Determine the (x, y) coordinate at the center of the cell enclosing the given text.  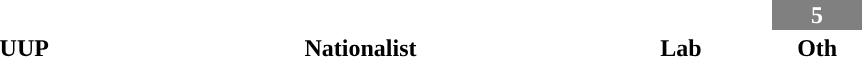
9 (360, 15)
5 (817, 15)
4 (682, 15)
